Find where the given text appears and provide that cell's center as (X, Y) coordinate. 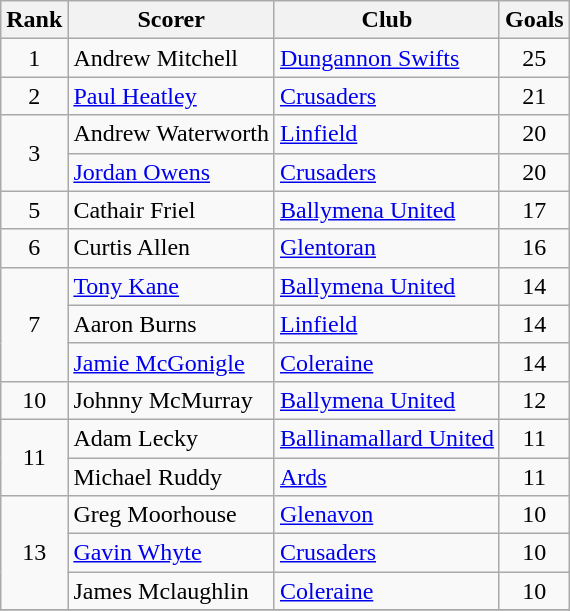
17 (534, 210)
Paul Heatley (172, 96)
Michael Ruddy (172, 477)
21 (534, 96)
13 (34, 553)
James Mclaughlin (172, 591)
6 (34, 248)
25 (534, 58)
Scorer (172, 20)
3 (34, 153)
5 (34, 210)
Glentoran (386, 248)
Johnny McMurray (172, 400)
Jordan Owens (172, 172)
Andrew Mitchell (172, 58)
7 (34, 324)
Gavin Whyte (172, 553)
Cathair Friel (172, 210)
2 (34, 96)
Jamie McGonigle (172, 362)
Aaron Burns (172, 324)
Ballinamallard United (386, 438)
Tony Kane (172, 286)
Greg Moorhouse (172, 515)
1 (34, 58)
Curtis Allen (172, 248)
12 (534, 400)
Adam Lecky (172, 438)
Ards (386, 477)
Rank (34, 20)
16 (534, 248)
Andrew Waterworth (172, 134)
Goals (534, 20)
Club (386, 20)
Glenavon (386, 515)
Dungannon Swifts (386, 58)
